Provide the (X, Y) coordinate of the cell's center where the given text is located.  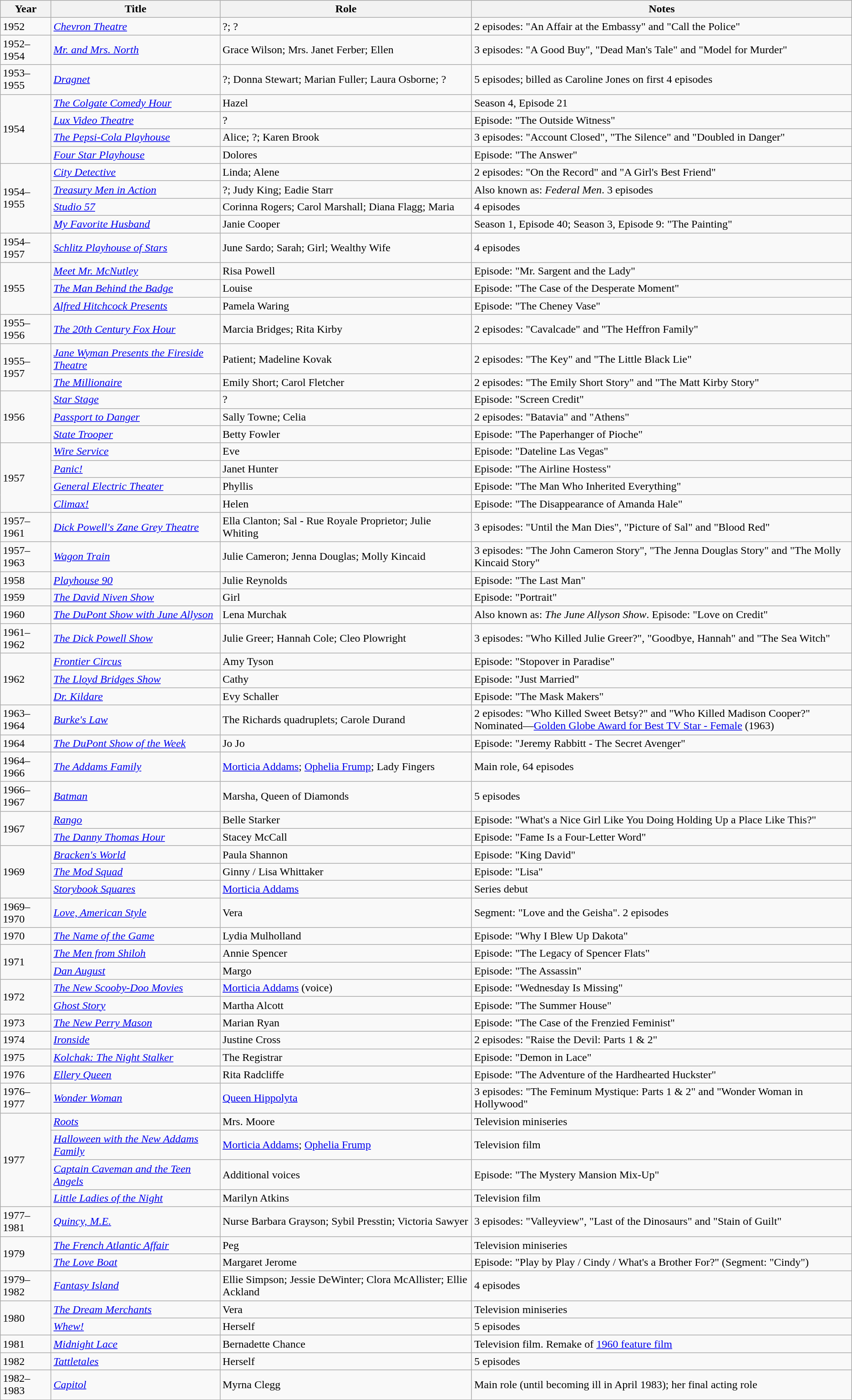
1982 (25, 1361)
Passport to Danger (136, 417)
Episode: "The Cheney Vase" (662, 306)
The Dick Powell Show (136, 638)
Studio 57 (136, 207)
Lydia Mulholland (346, 936)
The Man Behind the Badge (136, 289)
Panic! (136, 469)
1976 (25, 1075)
Season 4, Episode 21 (662, 103)
Capitol (136, 1385)
Rango (136, 820)
Tattletales (136, 1361)
1964 (25, 743)
Dan August (136, 971)
Eve (346, 451)
General Electric Theater (136, 486)
Hazel (346, 103)
Episode: "Jeremy Rabbitt - The Secret Avenger" (662, 743)
Episode: "The Mask Makers" (662, 696)
Whew! (136, 1327)
Risa Powell (346, 271)
1976–1977 (25, 1098)
?; ? (346, 26)
1970 (25, 936)
Morticia Addams (voice) (346, 988)
1979–1982 (25, 1286)
1955 (25, 289)
The Danny Thomas Hour (136, 837)
?; Donna Stewart; Marian Fuller; Laura Osborne; ? (346, 79)
1957–1961 (25, 527)
Margo (346, 971)
1963–1964 (25, 720)
1980 (25, 1318)
Captain Caveman and the Teen Angels (136, 1174)
The 20th Century Fox Hour (136, 330)
Frontier Circus (136, 662)
Lena Murchak (346, 615)
3 episodes: "A Good Buy", "Dead Man's Tale" and "Model for Murder" (662, 50)
Episode: "The Summer House" (662, 1005)
Storybook Squares (136, 889)
Episode: "Just Married" (662, 679)
Episode: "The Paperhanger of Pioche" (662, 434)
Episode: "Portrait" (662, 598)
Episode: "King David" (662, 854)
Dr. Kildare (136, 696)
1955–1957 (25, 368)
Episode: "The Disappearance of Amanda Hale" (662, 503)
1969 (25, 872)
Episode: "What's a Nice Girl Like You Doing Holding Up a Place Like This?" (662, 820)
The Millionaire (136, 382)
Ghost Story (136, 1005)
Alice; ?; Karen Brook (346, 137)
Girl (346, 598)
1958 (25, 580)
Bracken's World (136, 854)
1967 (25, 828)
Episode: "Wednesday Is Missing" (662, 988)
Episode: "Mr. Sargent and the Lady" (662, 271)
1979 (25, 1253)
Treasury Men in Action (136, 189)
The Richards quadruplets; Carole Durand (346, 720)
?; Judy King; Eadie Starr (346, 189)
Episode: "Lisa" (662, 872)
Cathy (346, 679)
Episode: "The Outside Witness" (662, 120)
Belle Starker (346, 820)
1957–1963 (25, 556)
Annie Spencer (346, 954)
The Colgate Comedy Hour (136, 103)
2 episodes: "The Key" and "The Little Black Lie" (662, 359)
1954–1955 (25, 198)
Kolchak: The Night Stalker (136, 1057)
1966–1967 (25, 796)
Julie Greer; Hannah Cole; Cleo Plowright (346, 638)
The DuPont Show with June Allyson (136, 615)
The New Perry Mason (136, 1023)
1974 (25, 1040)
Pamela Waring (346, 306)
Grace Wilson; Mrs. Janet Ferber; Ellen (346, 50)
2 episodes: "The Emily Short Story" and "The Matt Kirby Story" (662, 382)
Ginny / Lisa Whittaker (346, 872)
Marian Ryan (346, 1023)
1964–1966 (25, 766)
Episode: "The Last Man" (662, 580)
Also known as: Federal Men. 3 episodes (662, 189)
Louise (346, 289)
Episode: "The Assassin" (662, 971)
2 episodes: "Batavia" and "Athens" (662, 417)
Ella Clanton; Sal - Rue Royale Proprietor; Julie Whiting (346, 527)
1972 (25, 997)
Alfred Hitchcock Presents (136, 306)
Episode: "The Case of the Frenzied Feminist" (662, 1023)
Episode: "The Adventure of the Hardhearted Huckster" (662, 1075)
3 episodes: "Who Killed Julie Greer?", "Goodbye, Hannah" and "The Sea Witch" (662, 638)
Helen (346, 503)
Stacey McCall (346, 837)
Bernadette Chance (346, 1344)
1961–1962 (25, 638)
Ellie Simpson; Jessie DeWinter; Clora McAllister; Ellie Ackland (346, 1286)
Episode: "The Legacy of Spencer Flats" (662, 954)
Notes (662, 9)
2 episodes: "Who Killed Sweet Betsy?" and "Who Killed Madison Cooper?"Nominated—Golden Globe Award for Best TV Star - Female (1963) (662, 720)
1955–1956 (25, 330)
Lux Video Theatre (136, 120)
The Lloyd Bridges Show (136, 679)
Episode: "The Answer" (662, 155)
Margaret Jerome (346, 1263)
Betty Fowler (346, 434)
Segment: "Love and the Geisha". 2 episodes (662, 912)
Wire Service (136, 451)
Julie Cameron; Jenna Douglas; Molly Kincaid (346, 556)
State Trooper (136, 434)
Myrna Clegg (346, 1385)
Dick Powell's Zane Grey Theatre (136, 527)
Four Star Playhouse (136, 155)
1982–1983 (25, 1385)
June Sardo; Sarah; Girl; Wealthy Wife (346, 248)
2 episodes: "Raise the Devil: Parts 1 & 2" (662, 1040)
Burke's Law (136, 720)
Nurse Barbara Grayson; Sybil Presstin; Victoria Sawyer (346, 1222)
The Men from Shiloh (136, 954)
The French Atlantic Affair (136, 1245)
Janie Cooper (346, 224)
Episode: "The Mystery Mansion Mix-Up" (662, 1174)
1959 (25, 598)
Episode: "The Man Who Inherited Everything" (662, 486)
1952 (25, 26)
Morticia Addams; Ophelia Frump (346, 1145)
Batman (136, 796)
The Dream Merchants (136, 1309)
1957 (25, 477)
3 episodes: "The John Cameron Story", "The Jenna Douglas Story" and "The Molly Kincaid Story" (662, 556)
The Addams Family (136, 766)
Episode: "Fame Is a Four-Letter Word" (662, 837)
2 episodes: "An Affair at the Embassy" and "Call the Police" (662, 26)
Ellery Queen (136, 1075)
Television film. Remake of 1960 feature film (662, 1344)
Episode: "The Case of the Desperate Moment" (662, 289)
Phyllis (346, 486)
Marsha, Queen of Diamonds (346, 796)
Main role, 64 episodes (662, 766)
Roots (136, 1121)
1956 (25, 417)
3 episodes: "Until the Man Dies", "Picture of Sal" and "Blood Red" (662, 527)
Series debut (662, 889)
Additional voices (346, 1174)
The Love Boat (136, 1263)
Playhouse 90 (136, 580)
Ironside (136, 1040)
Jo Jo (346, 743)
Jane Wyman Presents the Fireside Theatre (136, 359)
Morticia Addams (346, 889)
The Pepsi-Cola Playhouse (136, 137)
Rita Radcliffe (346, 1075)
Marcia Bridges; Rita Kirby (346, 330)
The Mod Squad (136, 872)
1962 (25, 679)
Episode: "Screen Credit" (662, 400)
Love, American Style (136, 912)
Morticia Addams; Ophelia Frump; Lady Fingers (346, 766)
Julie Reynolds (346, 580)
Meet Mr. McNutley (136, 271)
2 episodes: "Cavalcade" and "The Heffron Family" (662, 330)
Episode: "The Airline Hostess" (662, 469)
Fantasy Island (136, 1286)
Peg (346, 1245)
Wonder Woman (136, 1098)
Main role (until becoming ill in April 1983); her final acting role (662, 1385)
Queen Hippolyta (346, 1098)
The David Niven Show (136, 598)
3 episodes: "Valleyview", "Last of the Dinosaurs" and "Stain of Guilt" (662, 1222)
1960 (25, 615)
Janet Hunter (346, 469)
Season 1, Episode 40; Season 3, Episode 9: "The Painting" (662, 224)
Episode: "Dateline Las Vegas" (662, 451)
Climax! (136, 503)
Year (25, 9)
1954 (25, 129)
City Detective (136, 172)
The DuPont Show of the Week (136, 743)
The New Scooby-Doo Movies (136, 988)
Martha Alcott (346, 1005)
Mrs. Moore (346, 1121)
3 episodes: "The Feminum Mystique: Parts 1 & 2" and "Wonder Woman in Hollywood" (662, 1098)
Dolores (346, 155)
Marilyn Atkins (346, 1198)
Halloween with the New Addams Family (136, 1145)
1969–1970 (25, 912)
1977–1981 (25, 1222)
Amy Tyson (346, 662)
Episode: "Demon in Lace" (662, 1057)
1981 (25, 1344)
Mr. and Mrs. North (136, 50)
The Name of the Game (136, 936)
Dragnet (136, 79)
Paula Shannon (346, 854)
Title (136, 9)
Midnight Lace (136, 1344)
5 episodes; billed as Caroline Jones on first 4 episodes (662, 79)
Chevron Theatre (136, 26)
Star Stage (136, 400)
Quincy, M.E. (136, 1222)
Episode: "Stopover in Paradise" (662, 662)
1952–1954 (25, 50)
Evy Schaller (346, 696)
Corinna Rogers; Carol Marshall; Diana Flagg; Maria (346, 207)
Schlitz Playhouse of Stars (136, 248)
Episode: "Play by Play / Cindy / What's a Brother For?" (Segment: "Cindy") (662, 1263)
1954–1957 (25, 248)
Emily Short; Carol Fletcher (346, 382)
1973 (25, 1023)
1975 (25, 1057)
1977 (25, 1160)
My Favorite Husband (136, 224)
Little Ladies of the Night (136, 1198)
Justine Cross (346, 1040)
1953–1955 (25, 79)
The Registrar (346, 1057)
Also known as: The June Allyson Show. Episode: "Love on Credit" (662, 615)
Wagon Train (136, 556)
1971 (25, 962)
Sally Towne; Celia (346, 417)
Episode: "Why I Blew Up Dakota" (662, 936)
Linda; Alene (346, 172)
Patient; Madeline Kovak (346, 359)
2 episodes: "On the Record" and "A Girl's Best Friend" (662, 172)
3 episodes: "Account Closed", "The Silence" and "Doubled in Danger" (662, 137)
Role (346, 9)
